Provide the [x, y] coordinate of the cell's center where the given text is located.  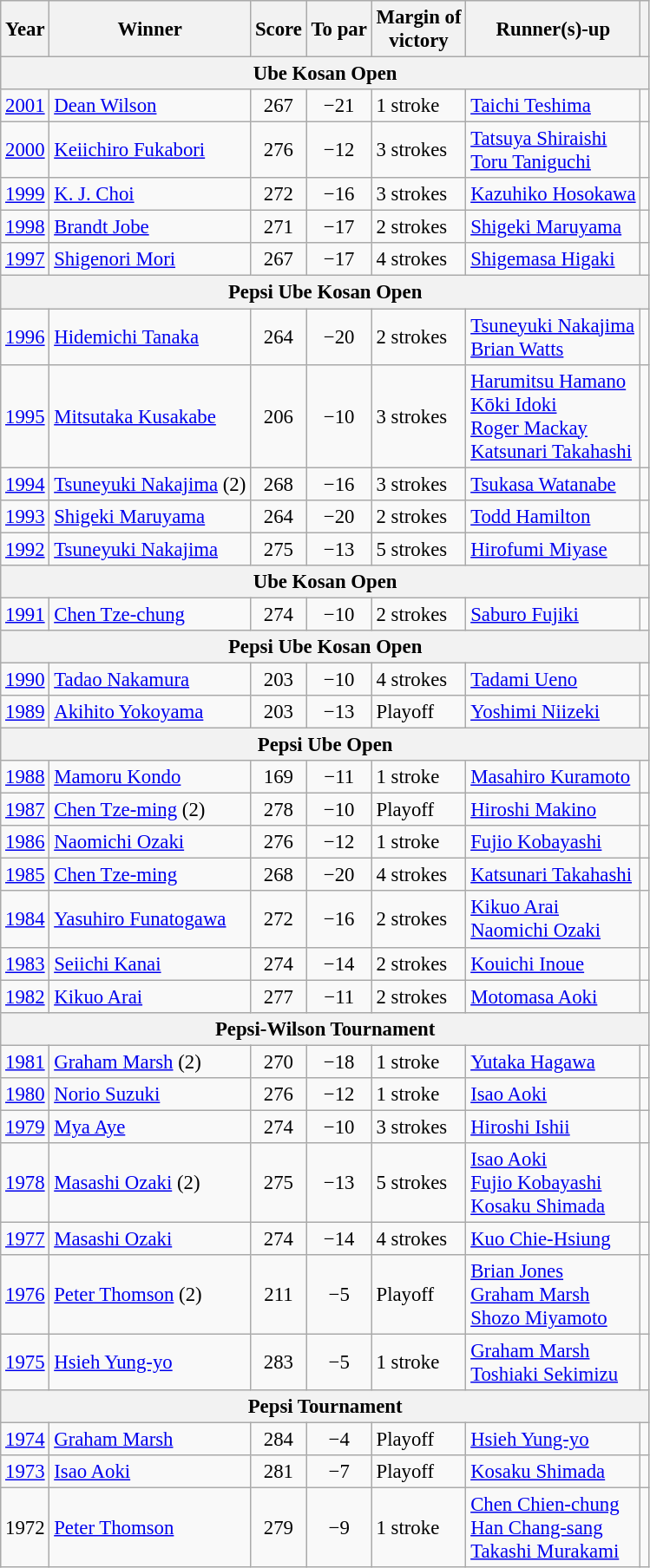
To par [338, 29]
1994 [25, 484]
Graham Marsh Toshiaki Sekimizu [554, 1363]
1986 [25, 842]
K. J. Choi [150, 194]
Naomichi Ozaki [150, 842]
Kosaku Shimada [554, 1472]
Norio Suzuki [150, 1094]
Tsukasa Watanabe [554, 484]
2001 [25, 106]
Tatsuya Shiraishi Toru Taniguchi [554, 151]
281 [279, 1472]
Yutaka Hagawa [554, 1062]
Todd Hamilton [554, 516]
Kikuo Arai [150, 996]
1983 [25, 964]
206 [279, 416]
Katsunari Takahashi [554, 875]
1979 [25, 1127]
1998 [25, 227]
283 [279, 1363]
Hiroshi Ishii [554, 1127]
−9 [338, 1528]
Isao Aoki Fujio Kobayashi Kosaku Shimada [554, 1183]
Brian Jones Graham Marsh Shozo Miyamoto [554, 1295]
169 [279, 777]
Winner [150, 29]
1987 [25, 810]
Tadami Ueno [554, 679]
271 [279, 227]
Pepsi-Wilson Tournament [325, 1029]
Pepsi Ube Open [325, 745]
279 [279, 1528]
Saburo Fujiki [554, 614]
Shigenori Mori [150, 259]
Masashi Ozaki [150, 1238]
Hiroshi Makino [554, 810]
Pepsi Tournament [325, 1407]
Chen Tze-ming (2) [150, 810]
1980 [25, 1094]
Yoshimi Niizeki [554, 712]
Margin ofvictory [418, 29]
Mitsutaka Kusakabe [150, 416]
Runner(s)-up [554, 29]
Seiichi Kanai [150, 964]
1991 [25, 614]
Chen Tze-ming [150, 875]
1990 [25, 679]
Tadao Nakamura [150, 679]
Kazuhiko Hosokawa [554, 194]
270 [279, 1062]
1978 [25, 1183]
Tsuneyuki Nakajima (2) [150, 484]
Mamoru Kondo [150, 777]
1997 [25, 259]
Motomasa Aoki [554, 996]
277 [279, 996]
Keiichiro Fukabori [150, 151]
1974 [25, 1440]
Chen Tze-chung [150, 614]
1996 [25, 336]
Brandt Jobe [150, 227]
1988 [25, 777]
−21 [338, 106]
Masahiro Kuramoto [554, 777]
278 [279, 810]
Tsuneyuki Nakajima [150, 549]
Yasuhiro Funatogawa [150, 919]
Kouichi Inoue [554, 964]
1992 [25, 549]
Graham Marsh (2) [150, 1062]
Harumitsu Hamano Kōki Idoki Roger Mackay Katsunari Takahashi [554, 416]
1976 [25, 1295]
Chen Chien-chung Han Chang-sang Takashi Murakami [554, 1528]
1977 [25, 1238]
Taichi Teshima [554, 106]
−4 [338, 1440]
Peter Thomson [150, 1528]
211 [279, 1295]
1989 [25, 712]
2000 [25, 151]
Hidemichi Tanaka [150, 336]
Kuo Chie-Hsiung [554, 1238]
1972 [25, 1528]
1999 [25, 194]
1975 [25, 1363]
1973 [25, 1472]
Dean Wilson [150, 106]
Year [25, 29]
−7 [338, 1472]
1982 [25, 996]
−18 [338, 1062]
Hirofumi Miyase [554, 549]
Peter Thomson (2) [150, 1295]
Tsuneyuki Nakajima Brian Watts [554, 336]
1985 [25, 875]
Fujio Kobayashi [554, 842]
Masashi Ozaki (2) [150, 1183]
Akihito Yokoyama [150, 712]
284 [279, 1440]
1981 [25, 1062]
1984 [25, 919]
1993 [25, 516]
1995 [25, 416]
Graham Marsh [150, 1440]
Score [279, 29]
Kikuo Arai Naomichi Ozaki [554, 919]
Mya Aye [150, 1127]
Shigemasa Higaki [554, 259]
